Detect which cell encompasses the target text, then output its [x, y] center coordinate. 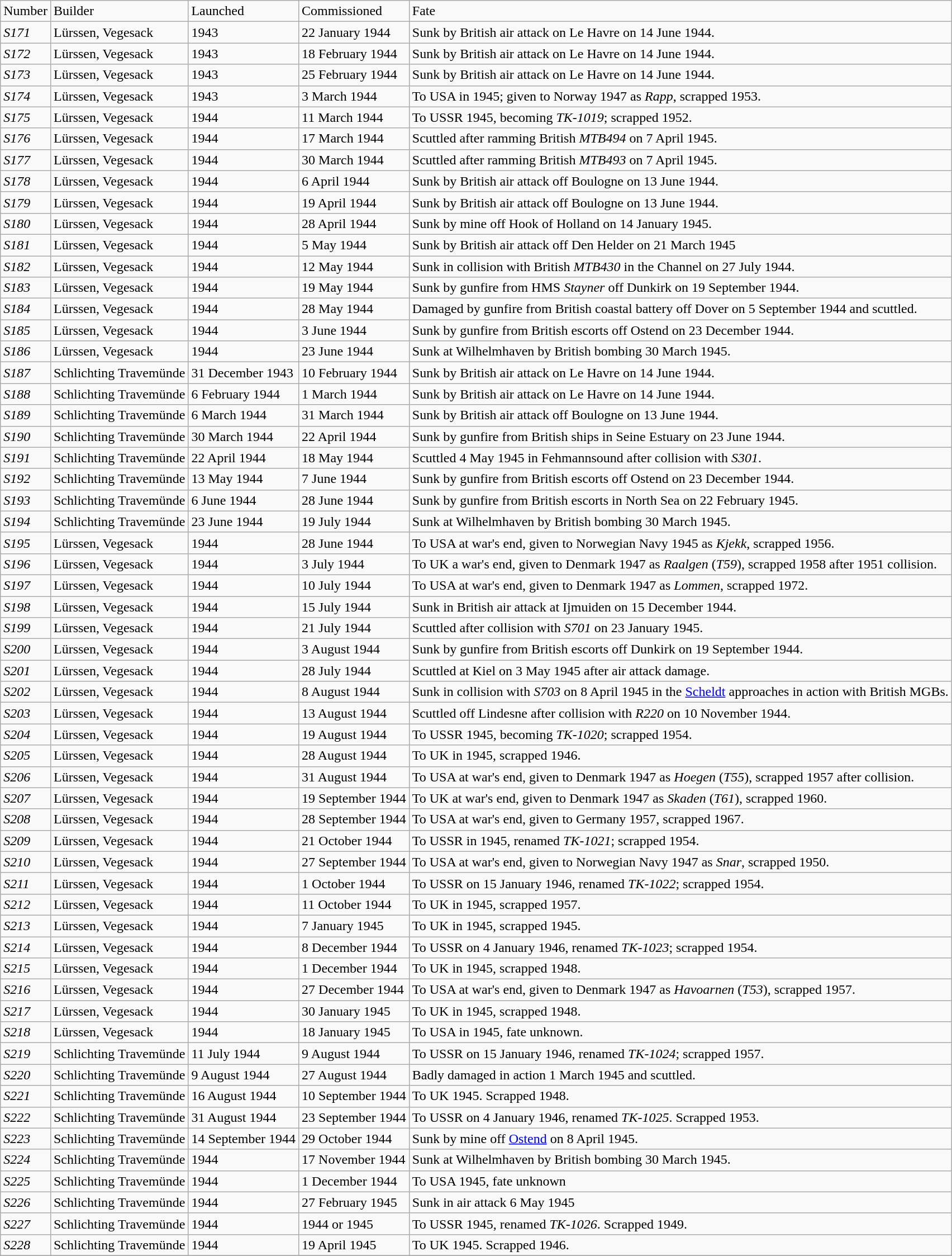
S203 [26, 713]
Fate [680, 11]
To USA at war's end, given to Denmark 1947 as Hoegen (T55), scrapped 1957 after collision. [680, 777]
S216 [26, 990]
Sunk in air attack 6 May 1945 [680, 1202]
10 February 1944 [354, 373]
Sunk in British air attack at Ijmuiden on 15 December 1944. [680, 606]
S215 [26, 969]
8 August 1944 [354, 692]
S188 [26, 394]
S204 [26, 734]
S227 [26, 1224]
To USSR on 15 January 1946, renamed TK-1022; scrapped 1954. [680, 883]
S190 [26, 437]
S218 [26, 1032]
To USA at war's end, given to Norwegian Navy 1945 as Kjekk, scrapped 1956. [680, 543]
S182 [26, 267]
3 March 1944 [354, 96]
29 October 1944 [354, 1139]
To USA at war's end, given to Germany 1957, scrapped 1967. [680, 819]
3 July 1944 [354, 564]
7 January 1945 [354, 926]
S174 [26, 96]
S179 [26, 202]
To USSR 1945, becoming TK-1020; scrapped 1954. [680, 734]
10 September 1944 [354, 1096]
S193 [26, 500]
S194 [26, 522]
S183 [26, 288]
Sunk by mine off Hook of Holland on 14 January 1945. [680, 224]
19 August 1944 [354, 734]
S207 [26, 798]
S206 [26, 777]
Sunk by gunfire from British escorts in North Sea on 22 February 1945. [680, 500]
To UK at war's end, given to Denmark 1947 as Skaden (T61), scrapped 1960. [680, 798]
To USA at war's end, given to Norwegian Navy 1947 as Snar, scrapped 1950. [680, 862]
18 May 1944 [354, 458]
Scuttled after collision with S701 on 23 January 1945. [680, 628]
S202 [26, 692]
S212 [26, 904]
S200 [26, 650]
To UK in 1945, scrapped 1957. [680, 904]
25 February 1944 [354, 75]
1944 or 1945 [354, 1224]
19 April 1944 [354, 202]
17 November 1944 [354, 1160]
S217 [26, 1011]
To UK 1945. Scrapped 1946. [680, 1245]
1 March 1944 [354, 394]
19 April 1945 [354, 1245]
7 June 1944 [354, 479]
Damaged by gunfire from British coastal battery off Dover on 5 September 1944 and scuttled. [680, 309]
S189 [26, 415]
Sunk by gunfire from HMS Stayner off Dunkirk on 19 September 1944. [680, 288]
Commissioned [354, 11]
S223 [26, 1139]
S201 [26, 671]
3 August 1944 [354, 650]
Badly damaged in action 1 March 1945 and scuttled. [680, 1075]
S214 [26, 947]
Sunk in collision with S703 on 8 April 1945 in the Scheldt approaches in action with British MGBs. [680, 692]
19 July 1944 [354, 522]
Number [26, 11]
6 March 1944 [244, 415]
28 July 1944 [354, 671]
S178 [26, 181]
S195 [26, 543]
S199 [26, 628]
Scuttled off Lindesne after collision with R220 on 10 November 1944. [680, 713]
S213 [26, 926]
S208 [26, 819]
S185 [26, 330]
To USA in 1945, fate unknown. [680, 1032]
S172 [26, 54]
17 March 1944 [354, 139]
11 March 1944 [354, 117]
27 February 1945 [354, 1202]
Sunk by mine off Ostend on 8 April 1945. [680, 1139]
S196 [26, 564]
14 September 1944 [244, 1139]
S186 [26, 352]
21 October 1944 [354, 841]
31 March 1944 [354, 415]
Scuttled after ramming British MTB494 on 7 April 1945. [680, 139]
To USA in 1945; given to Norway 1947 as Rapp, scrapped 1953. [680, 96]
8 December 1944 [354, 947]
To USSR on 4 January 1946, renamed TK-1025. Scrapped 1953. [680, 1117]
Sunk by gunfire from British ships in Seine Estuary on 23 June 1944. [680, 437]
Builder [119, 11]
27 September 1944 [354, 862]
27 August 1944 [354, 1075]
To USA at war's end, given to Denmark 1947 as Havoarnen (T53), scrapped 1957. [680, 990]
To USA 1945, fate unknown [680, 1181]
30 January 1945 [354, 1011]
Sunk by British air attack off Den Helder on 21 March 1945 [680, 245]
S192 [26, 479]
31 December 1943 [244, 373]
To UK in 1945, scrapped 1946. [680, 756]
S175 [26, 117]
To USA at war's end, given to Denmark 1947 as Lommen, scrapped 1972. [680, 585]
19 September 1944 [354, 798]
S205 [26, 756]
To USSR 1945, renamed TK-1026. Scrapped 1949. [680, 1224]
S224 [26, 1160]
To USSR in 1945, renamed TK-1021; scrapped 1954. [680, 841]
28 April 1944 [354, 224]
S220 [26, 1075]
S219 [26, 1054]
S211 [26, 883]
S198 [26, 606]
12 May 1944 [354, 267]
28 May 1944 [354, 309]
1 October 1944 [354, 883]
13 August 1944 [354, 713]
S221 [26, 1096]
To UK in 1945, scrapped 1945. [680, 926]
Scuttled after ramming British MTB493 on 7 April 1945. [680, 160]
6 June 1944 [244, 500]
S226 [26, 1202]
S173 [26, 75]
28 August 1944 [354, 756]
To UK 1945. Scrapped 1948. [680, 1096]
28 September 1944 [354, 819]
10 July 1944 [354, 585]
6 April 1944 [354, 181]
S187 [26, 373]
3 June 1944 [354, 330]
22 January 1944 [354, 32]
S191 [26, 458]
S177 [26, 160]
S209 [26, 841]
S197 [26, 585]
S228 [26, 1245]
21 July 1944 [354, 628]
18 February 1944 [354, 54]
To USSR 1945, becoming TK-1019; scrapped 1952. [680, 117]
S210 [26, 862]
19 May 1944 [354, 288]
23 September 1944 [354, 1117]
To USSR on 4 January 1946, renamed TK-1023; scrapped 1954. [680, 947]
Launched [244, 11]
S225 [26, 1181]
Scuttled 4 May 1945 in Fehmannsound after collision with S301. [680, 458]
S184 [26, 309]
Scuttled at Kiel on 3 May 1945 after air attack damage. [680, 671]
16 August 1944 [244, 1096]
13 May 1944 [244, 479]
27 December 1944 [354, 990]
S180 [26, 224]
S171 [26, 32]
5 May 1944 [354, 245]
15 July 1944 [354, 606]
11 October 1944 [354, 904]
S181 [26, 245]
To USSR on 15 January 1946, renamed TK-1024; scrapped 1957. [680, 1054]
18 January 1945 [354, 1032]
S176 [26, 139]
11 July 1944 [244, 1054]
Sunk in collision with British MTB430 in the Channel on 27 July 1944. [680, 267]
6 February 1944 [244, 394]
S222 [26, 1117]
To UK a war's end, given to Denmark 1947 as Raalgen (T59), scrapped 1958 after 1951 collision. [680, 564]
Sunk by gunfire from British escorts off Dunkirk on 19 September 1944. [680, 650]
